Pinpoint the cell where the given text exists, returning its [X, Y] midpoint coordinate. 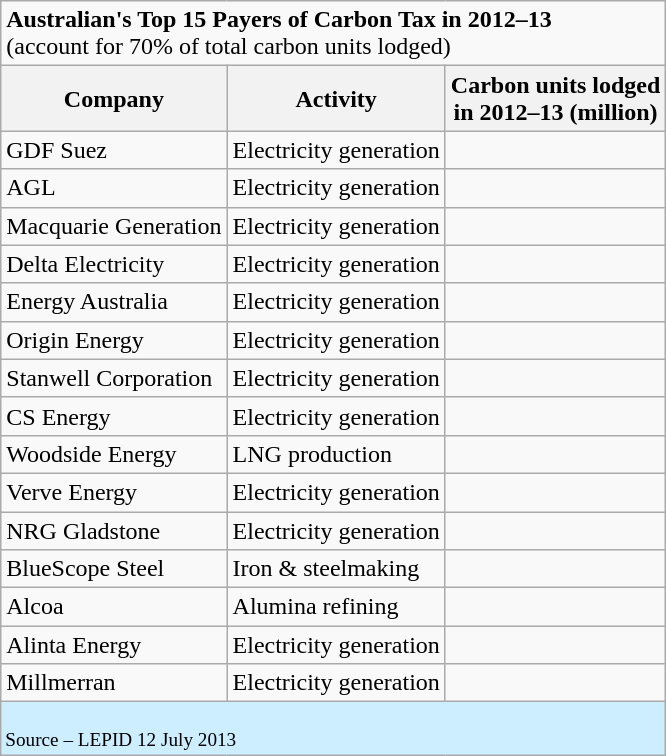
CS Energy [114, 416]
Activity [336, 98]
Carbon units lodgedin 2012–13 (million) [555, 98]
Energy Australia [114, 302]
Verve Energy [114, 492]
LNG production [336, 454]
Woodside Energy [114, 454]
Australian's Top 15 Payers of Carbon Tax in 2012–13(account for 70% of total carbon units lodged) [334, 34]
Delta Electricity [114, 264]
AGL [114, 188]
Company [114, 98]
Alumina refining [336, 607]
Stanwell Corporation [114, 378]
Macquarie Generation [114, 226]
Alcoa [114, 607]
Millmerran [114, 683]
BlueScope Steel [114, 569]
Iron & steelmaking [336, 569]
Source – LEPID 12 July 2013 [334, 729]
NRG Gladstone [114, 531]
GDF Suez [114, 150]
Alinta Energy [114, 645]
Origin Energy [114, 340]
